Provide the [x, y] coordinate of the cell's center where the given text is located.  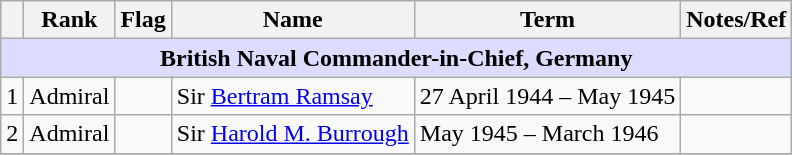
British Naval Commander-in-Chief, Germany [396, 58]
27 April 1944 – May 1945 [547, 96]
Name [292, 20]
1 [12, 96]
Flag [143, 20]
Notes/Ref [736, 20]
2 [12, 134]
May 1945 – March 1946 [547, 134]
Term [547, 20]
Sir Harold M. Burrough [292, 134]
Sir Bertram Ramsay [292, 96]
Rank [70, 20]
